Return (X, Y) of the center of cell containing provided text 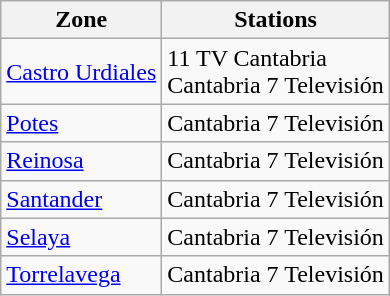
Castro Urdiales (82, 72)
Zone (82, 20)
Stations (276, 20)
Torrelavega (82, 275)
Potes (82, 123)
11 TV CantabriaCantabria 7 Televisión (276, 72)
Reinosa (82, 161)
Santander (82, 199)
Selaya (82, 237)
